Identify which cell holds the provided text, then report its (x, y) central coordinate. 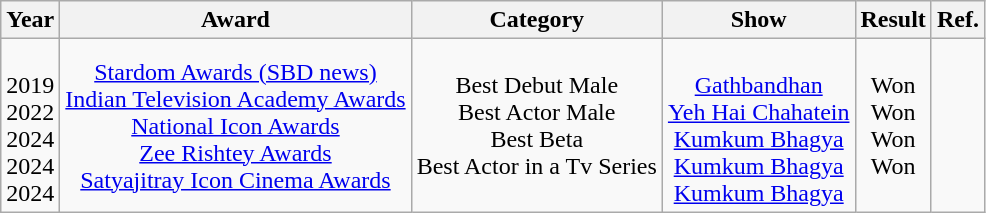
Ref. (958, 20)
Category (536, 20)
Stardom Awards (SBD news)Indian Television Academy AwardsNational Icon AwardsZee Rishtey AwardsSatyajitray Icon Cinema Awards (236, 126)
20192022202420242024 (30, 126)
WonWonWonWon (893, 126)
Best Debut MaleBest Actor MaleBest BetaBest Actor in a Tv Series (536, 126)
Year (30, 20)
Award (236, 20)
Gathbandhan Yeh Hai ChahateinKumkum BhagyaKumkum BhagyaKumkum Bhagya (758, 126)
Result (893, 20)
Show (758, 20)
